Scan for the cell matching the given text and deliver its (X, Y) coordinate at center. 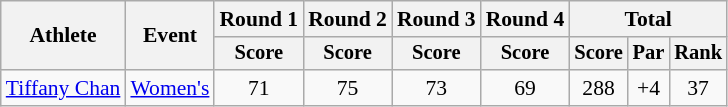
Rank (698, 54)
Total (648, 19)
+4 (649, 88)
Par (649, 54)
73 (436, 88)
Women's (170, 88)
Event (170, 36)
Tiffany Chan (64, 88)
Round 2 (348, 19)
69 (526, 88)
Athlete (64, 36)
75 (348, 88)
37 (698, 88)
288 (598, 88)
71 (258, 88)
Round 4 (526, 19)
Round 3 (436, 19)
Round 1 (258, 19)
